Determine the (X, Y) coordinate at the center of the cell enclosing the given text.  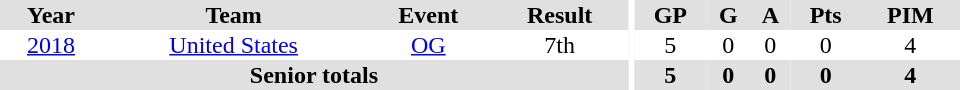
Team (234, 15)
7th (560, 45)
Senior totals (314, 75)
OG (428, 45)
United States (234, 45)
2018 (51, 45)
Pts (826, 15)
GP (670, 15)
A (770, 15)
Event (428, 15)
PIM (910, 15)
G (728, 15)
Year (51, 15)
Result (560, 15)
